Return the [X, Y] coordinate for the center point of the cell that contains the specified text.  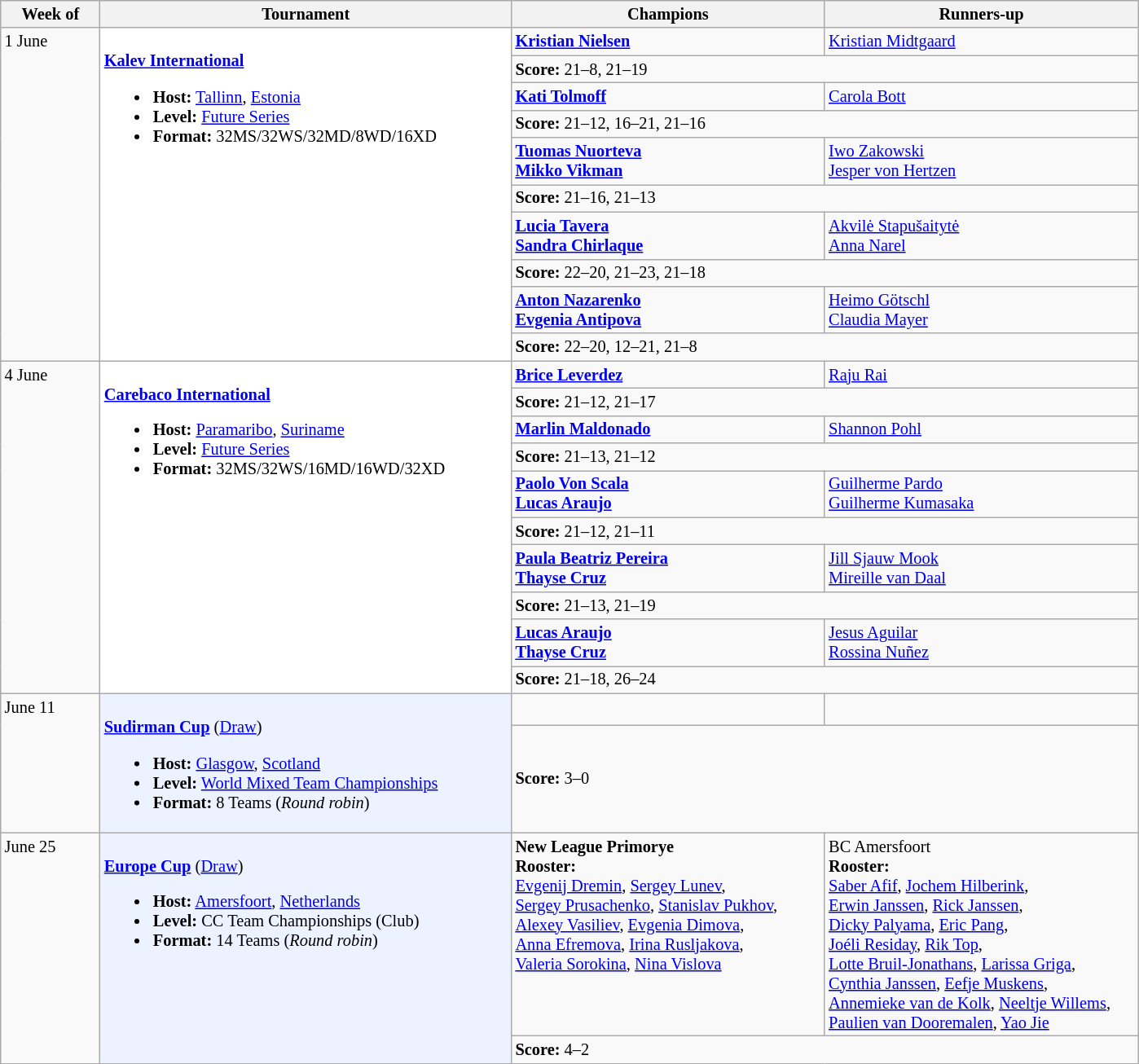
Score: 4–2 [825, 1049]
Tournament [306, 14]
Score: 21–8, 21–19 [825, 69]
Score: 21–13, 21–12 [825, 457]
4 June [51, 528]
June 11 [51, 763]
Heimo Götschl Claudia Mayer [981, 310]
Kalev InternationalHost: Tallinn, EstoniaLevel: Future SeriesFormat: 32MS/32WS/32MD/8WD/16XD [306, 194]
Europe Cup (Draw)Host: Amersfoort, NetherlandsLevel: CC Team Championships (Club)Format: 14 Teams (Round robin) [306, 948]
Jill Sjauw Mook Mireille van Daal [981, 568]
Champions [668, 14]
Runners-up [981, 14]
Score: 21–12, 21–11 [825, 531]
Score: 21–13, 21–19 [825, 605]
Raju Rai [981, 375]
Lucas Araujo Thayse Cruz [668, 643]
Week of [51, 14]
1 June [51, 194]
Carola Bott [981, 96]
June 25 [51, 948]
Marlin Maldonado [668, 429]
Paula Beatriz Pereira Thayse Cruz [668, 568]
Jesus Aguilar Rossina Nuñez [981, 643]
Score: 21–12, 16–21, 21–16 [825, 124]
Anton Nazarenko Evgenia Antipova [668, 310]
Shannon Pohl [981, 429]
Akvilė Stapušaitytė Anna Narel [981, 235]
Score: 22–20, 21–23, 21–18 [825, 273]
Score: 21–18, 26–24 [825, 679]
Kristian Nielsen [668, 42]
Sudirman Cup (Draw)Host: Glasgow, ScotlandLevel: World Mixed Team ChampionshipsFormat: 8 Teams (Round robin) [306, 763]
Score: 22–20, 12–21, 21–8 [825, 347]
Lucia Tavera Sandra Chirlaque [668, 235]
Paolo Von Scala Lucas Araujo [668, 494]
Score: 21–16, 21–13 [825, 198]
Guilherme Pardo Guilherme Kumasaka [981, 494]
Kati Tolmoff [668, 96]
Score: 3–0 [825, 778]
Brice Leverdez [668, 375]
Kristian Midtgaard [981, 42]
Score: 21–12, 21–17 [825, 402]
Tuomas Nuorteva Mikko Vikman [668, 161]
Iwo Zakowski Jesper von Hertzen [981, 161]
Carebaco InternationalHost: Paramaribo, SurinameLevel: Future SeriesFormat: 32MS/32WS/16MD/16WD/32XD [306, 528]
